From the cell containing the given text, extract its center point as [x, y] coordinate. 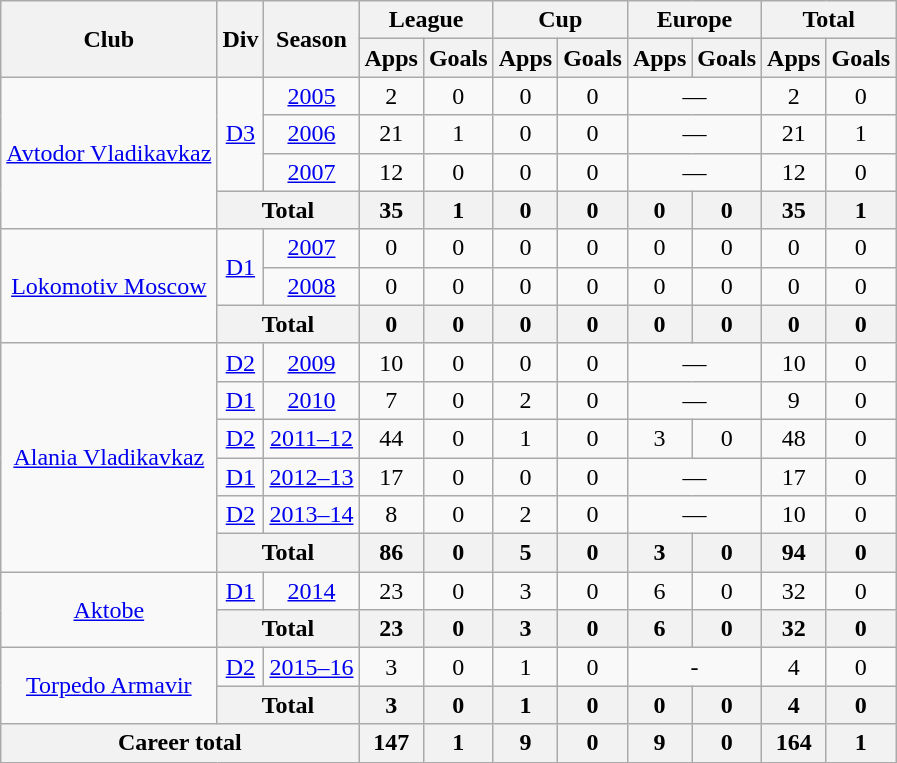
Avtodor Vladikavkaz [109, 153]
Cup [560, 20]
8 [391, 515]
Torpedo Armavir [109, 686]
86 [391, 553]
7 [391, 400]
Club [109, 39]
2012–13 [312, 477]
2011–12 [312, 438]
2013–14 [312, 515]
Alania Vladikavkaz [109, 457]
2006 [312, 134]
Career total [180, 743]
2015–16 [312, 667]
Div [240, 39]
48 [794, 438]
- [694, 667]
2005 [312, 96]
44 [391, 438]
Season [312, 39]
2010 [312, 400]
2009 [312, 362]
164 [794, 743]
94 [794, 553]
Lokomotiv Moscow [109, 286]
D3 [240, 134]
147 [391, 743]
2008 [312, 286]
Aktobe [109, 610]
5 [525, 553]
Europe [694, 20]
League [426, 20]
2014 [312, 591]
